Determine the [x, y] coordinate at the center of the cell enclosing the given text.  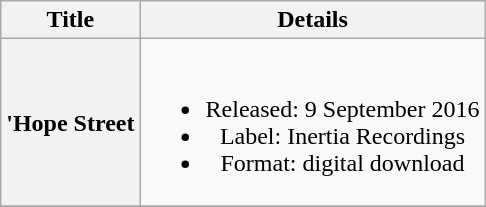
'Hope Street [70, 122]
Released: 9 September 2016Label: Inertia RecordingsFormat: digital download [312, 122]
Details [312, 20]
Title [70, 20]
